Locate the cell with the specified text and output its [x, y] center coordinate. 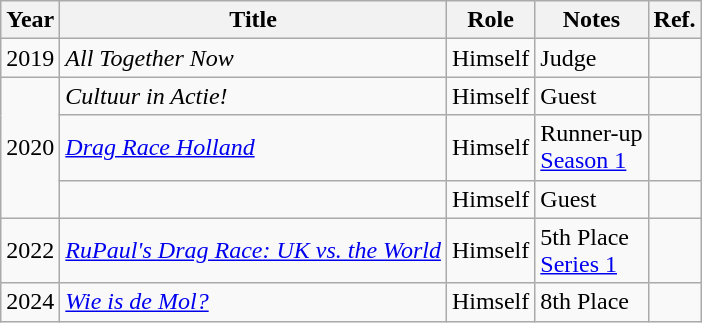
Cultuur in Actie! [254, 96]
2022 [30, 250]
2020 [30, 148]
5th PlaceSeries 1 [592, 250]
2019 [30, 58]
Ref. [674, 20]
All Together Now [254, 58]
Drag Race Holland [254, 148]
RuPaul's Drag Race: UK vs. the World [254, 250]
Runner-upSeason 1 [592, 148]
Title [254, 20]
Year [30, 20]
2024 [30, 302]
Role [490, 20]
8th Place [592, 302]
Wie is de Mol? [254, 302]
Judge [592, 58]
Notes [592, 20]
